For the text-containing cell, return its midpoint in [X, Y] coordinate format. 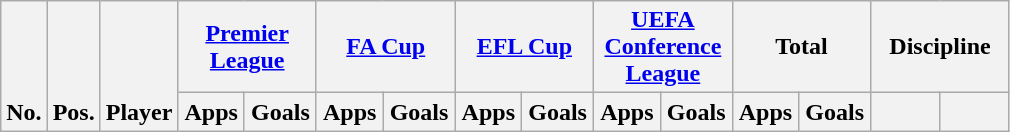
No. [24, 66]
Player [139, 66]
Total [802, 47]
FA Cup [386, 47]
UEFA Conference League [664, 47]
Pos. [74, 66]
Premier League [248, 47]
Discipline [940, 47]
EFL Cup [524, 47]
